Extract the (X, Y) coordinate from the center of the cell holding the provided text.  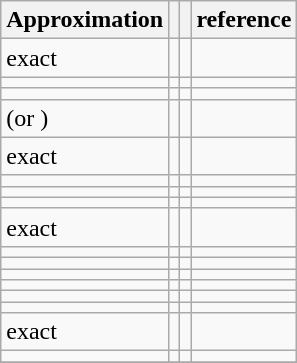
(or ) (85, 118)
Approximation (85, 20)
reference (244, 20)
